Return [X, Y] of the center of cell containing provided text 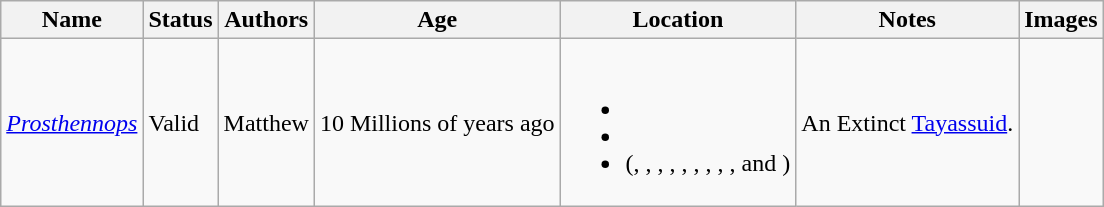
Name [72, 20]
Notes [908, 20]
Location [678, 20]
(, , , , , , , , , and ) [678, 122]
Authors [266, 20]
10 Millions of years ago [437, 122]
Prosthennops [72, 122]
Matthew [266, 122]
Images [1061, 20]
Valid [180, 122]
Status [180, 20]
Age [437, 20]
An Extinct Tayassuid. [908, 122]
